Locate the cell with the specified text and output its [x, y] center coordinate. 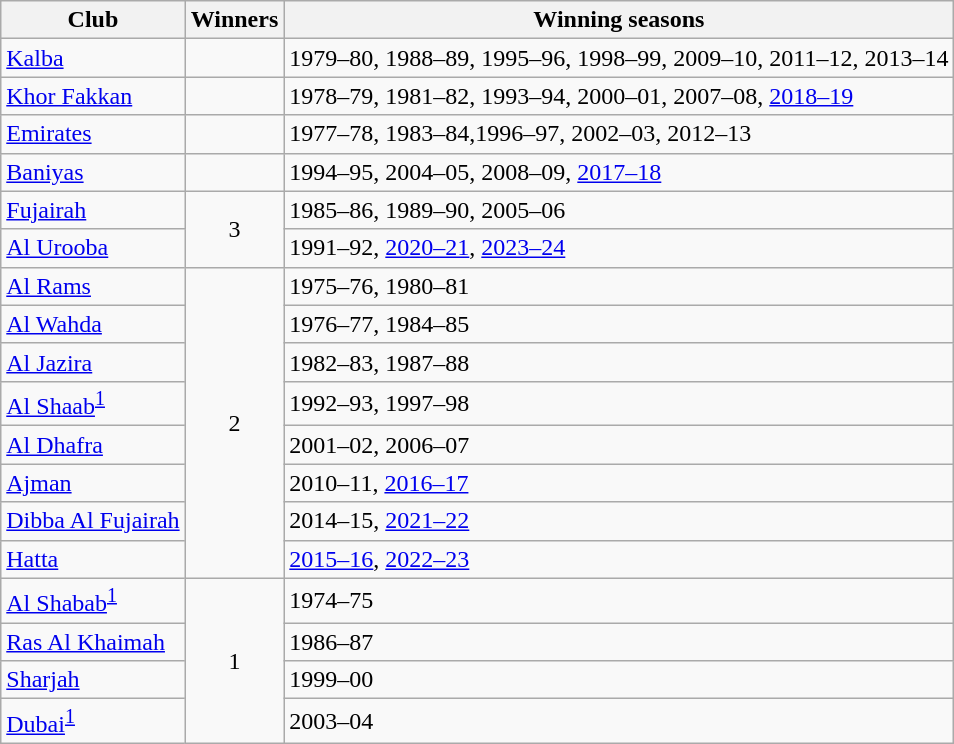
1991–92, 2020–21, 2023–24 [619, 248]
Baniyas [93, 172]
2015–16, 2022–23 [619, 559]
2001–02, 2006–07 [619, 445]
Fujairah [93, 210]
1985–86, 1989–90, 2005–06 [619, 210]
Al Wahda [93, 324]
1 [234, 660]
1994–95, 2004–05, 2008–09, 2017–18 [619, 172]
Al Jazira [93, 362]
Al Urooba [93, 248]
1999–00 [619, 680]
1974–75 [619, 600]
Emirates [93, 134]
Al Shabab1 [93, 600]
Khor Fakkan [93, 96]
Dibba Al Fujairah [93, 521]
Dubai1 [93, 722]
2010–11, 2016–17 [619, 483]
1992–93, 1997–98 [619, 404]
Winning seasons [619, 20]
1979–80, 1988–89, 1995–96, 1998–99, 2009–10, 2011–12, 2013–14 [619, 58]
Winners [234, 20]
Club [93, 20]
1976–77, 1984–85 [619, 324]
Ras Al Khaimah [93, 642]
Al Dhafra [93, 445]
1986–87 [619, 642]
Sharjah [93, 680]
3 [234, 229]
Ajman [93, 483]
2003–04 [619, 722]
1975–76, 1980–81 [619, 286]
1977–78, 1983–84,1996–97, 2002–03, 2012–13 [619, 134]
2014–15, 2021–22 [619, 521]
Al Rams [93, 286]
Al Shaab1 [93, 404]
2 [234, 422]
1982–83, 1987–88 [619, 362]
Hatta [93, 559]
1978–79, 1981–82, 1993–94, 2000–01, 2007–08, 2018–19 [619, 96]
Kalba [93, 58]
